Scan for the cell matching the given text and deliver its [x, y] coordinate at center. 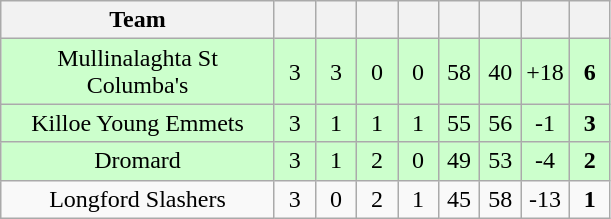
Dromard [138, 161]
49 [460, 161]
-13 [546, 199]
45 [460, 199]
Longford Slashers [138, 199]
55 [460, 123]
40 [500, 72]
+18 [546, 72]
-1 [546, 123]
53 [500, 161]
Killoe Young Emmets [138, 123]
Mullinalaghta St Columba's [138, 72]
56 [500, 123]
6 [590, 72]
Team [138, 20]
-4 [546, 161]
